Locate the cell with the specified text and output its (X, Y) center coordinate. 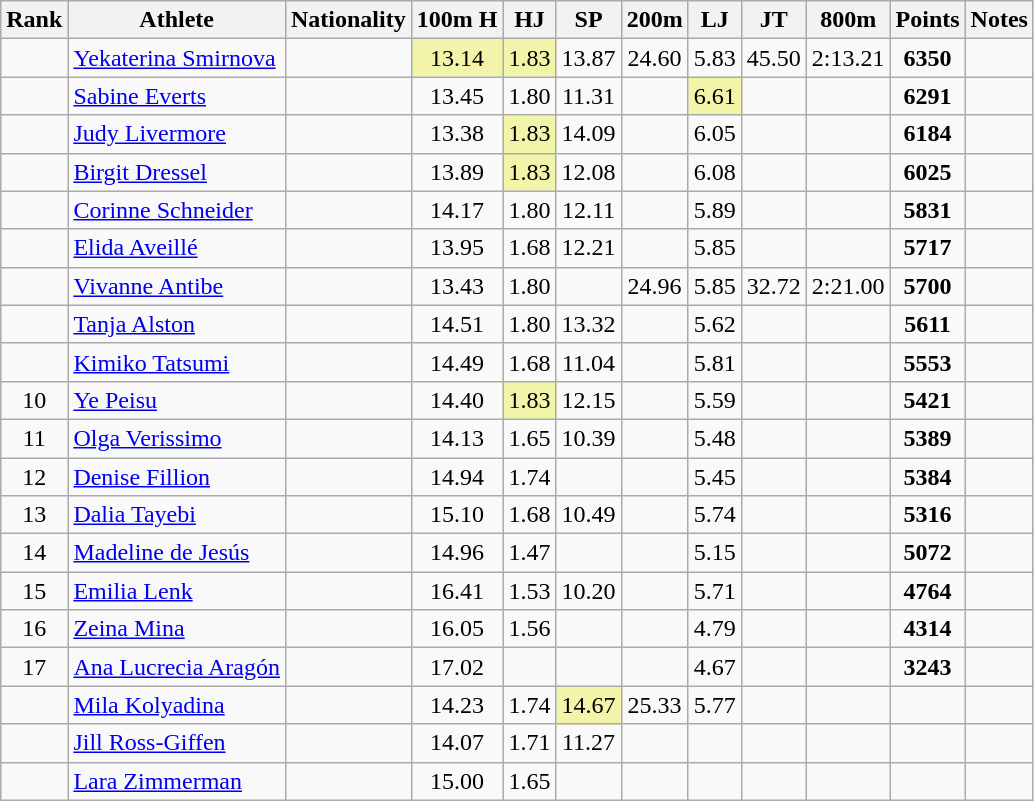
5.83 (714, 58)
4.67 (714, 667)
6025 (928, 172)
Vivanne Antibe (177, 286)
14.67 (588, 705)
12.15 (588, 400)
14.13 (457, 438)
12.08 (588, 172)
Points (928, 20)
LJ (714, 20)
14.17 (457, 210)
10.20 (588, 591)
11.27 (588, 743)
Nationality (348, 20)
32.72 (774, 286)
13.32 (588, 324)
13.14 (457, 58)
13.38 (457, 134)
1.56 (530, 629)
Dalia Tayebi (177, 515)
Athlete (177, 20)
11.31 (588, 96)
16.05 (457, 629)
5.48 (714, 438)
6184 (928, 134)
45.50 (774, 58)
Judy Livermore (177, 134)
11 (34, 438)
800m (848, 20)
JT (774, 20)
14.40 (457, 400)
Tanja Alston (177, 324)
2:13.21 (848, 58)
5421 (928, 400)
5316 (928, 515)
5.59 (714, 400)
5.74 (714, 515)
5831 (928, 210)
15.10 (457, 515)
Olga Verissimo (177, 438)
Ye Peisu (177, 400)
10.39 (588, 438)
12 (34, 477)
13.87 (588, 58)
14.94 (457, 477)
2:21.00 (848, 286)
5384 (928, 477)
25.33 (654, 705)
15.00 (457, 781)
13.95 (457, 248)
Madeline de Jesús (177, 553)
24.60 (654, 58)
Zeina Mina (177, 629)
14.23 (457, 705)
Denise Fillion (177, 477)
5.89 (714, 210)
Ana Lucrecia Aragón (177, 667)
Jill Ross-Giffen (177, 743)
13.45 (457, 96)
6.08 (714, 172)
100m H (457, 20)
Notes (999, 20)
6291 (928, 96)
5553 (928, 362)
Sabine Everts (177, 96)
1.47 (530, 553)
6.61 (714, 96)
Corinne Schneider (177, 210)
4764 (928, 591)
5.62 (714, 324)
5072 (928, 553)
11.04 (588, 362)
Yekaterina Smirnova (177, 58)
5.45 (714, 477)
13 (34, 515)
Emilia Lenk (177, 591)
5.77 (714, 705)
Elida Aveillé (177, 248)
Mila Kolyadina (177, 705)
13.89 (457, 172)
5.15 (714, 553)
5.71 (714, 591)
17.02 (457, 667)
6.05 (714, 134)
Lara Zimmerman (177, 781)
24.96 (654, 286)
SP (588, 20)
13.43 (457, 286)
6350 (928, 58)
14.09 (588, 134)
4314 (928, 629)
5611 (928, 324)
16 (34, 629)
Rank (34, 20)
14.07 (457, 743)
1.53 (530, 591)
HJ (530, 20)
Kimiko Tatsumi (177, 362)
5389 (928, 438)
10.49 (588, 515)
12.21 (588, 248)
17 (34, 667)
14.96 (457, 553)
5717 (928, 248)
15 (34, 591)
200m (654, 20)
14 (34, 553)
14.51 (457, 324)
16.41 (457, 591)
5700 (928, 286)
10 (34, 400)
12.11 (588, 210)
14.49 (457, 362)
3243 (928, 667)
Birgit Dressel (177, 172)
4.79 (714, 629)
1.71 (530, 743)
5.81 (714, 362)
